Detect which cell encompasses the target text, then output its [x, y] center coordinate. 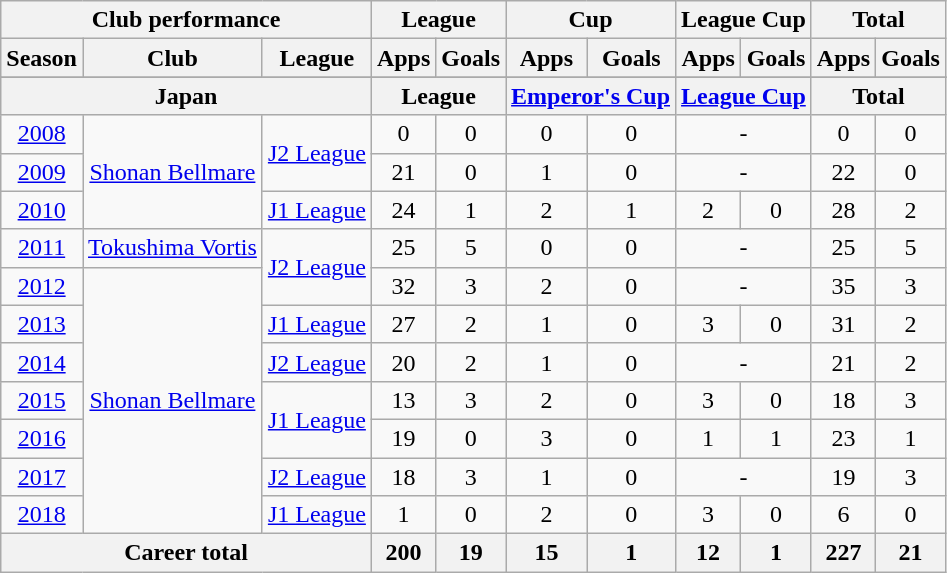
23 [843, 438]
Season [42, 58]
2011 [42, 248]
Career total [186, 553]
32 [403, 286]
2015 [42, 400]
31 [843, 324]
6 [843, 515]
2014 [42, 362]
2008 [42, 134]
2012 [42, 286]
200 [403, 553]
227 [843, 553]
24 [403, 210]
Emperor's Cup [591, 96]
Cup [591, 20]
Club [172, 58]
20 [403, 362]
2013 [42, 324]
2009 [42, 172]
Club performance [186, 20]
12 [708, 553]
2010 [42, 210]
27 [403, 324]
22 [843, 172]
Tokushima Vortis [172, 248]
15 [547, 553]
2018 [42, 515]
35 [843, 286]
Japan [186, 96]
2017 [42, 477]
28 [843, 210]
2016 [42, 438]
13 [403, 400]
